Return [x, y] of the center of cell containing provided text 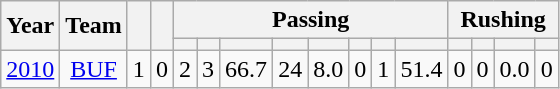
Team [94, 26]
66.7 [246, 69]
2 [184, 69]
2010 [30, 69]
24 [290, 69]
BUF [94, 69]
Year [30, 26]
51.4 [422, 69]
8.0 [328, 69]
0.0 [514, 69]
3 [208, 69]
Rushing [503, 20]
Passing [310, 20]
